Capture the cell that displays the provided text and extract its [X, Y] central coordinate. 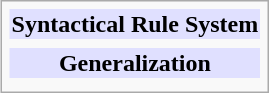
Generalization [135, 63]
Syntactical Rule System [135, 24]
